Find where the given text appears and provide that cell's center as (X, Y) coordinate. 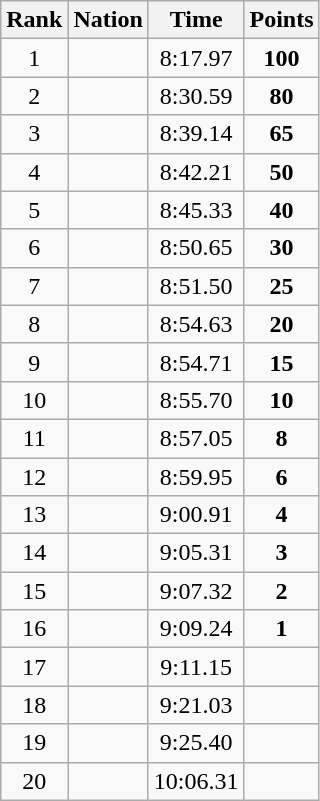
9:21.03 (196, 705)
8:54.63 (196, 324)
Rank (34, 20)
13 (34, 515)
8:59.95 (196, 477)
18 (34, 705)
19 (34, 743)
40 (282, 210)
9:25.40 (196, 743)
14 (34, 553)
8:45.33 (196, 210)
8:30.59 (196, 96)
12 (34, 477)
25 (282, 286)
16 (34, 629)
30 (282, 248)
5 (34, 210)
7 (34, 286)
Points (282, 20)
9 (34, 362)
8:57.05 (196, 438)
8:55.70 (196, 400)
17 (34, 667)
9:07.32 (196, 591)
10:06.31 (196, 781)
9:05.31 (196, 553)
8:39.14 (196, 134)
50 (282, 172)
8:50.65 (196, 248)
8:54.71 (196, 362)
8:51.50 (196, 286)
9:11.15 (196, 667)
8:42.21 (196, 172)
65 (282, 134)
8:17.97 (196, 58)
80 (282, 96)
9:00.91 (196, 515)
9:09.24 (196, 629)
Time (196, 20)
11 (34, 438)
100 (282, 58)
Nation (108, 20)
